Return the [x, y] coordinate for the center point of the cell that contains the specified text.  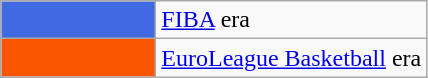
EuroLeague Basketball era [292, 58]
FIBA era [292, 20]
